Pinpoint the cell where the given text exists, returning its (X, Y) midpoint coordinate. 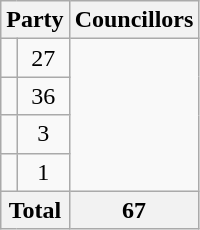
Total (35, 210)
67 (134, 210)
Councillors (134, 20)
Party (35, 20)
3 (43, 134)
36 (43, 96)
27 (43, 58)
1 (43, 172)
